Pinpoint the cell where the given text exists, returning its (x, y) midpoint coordinate. 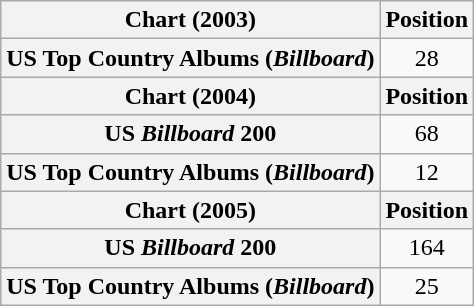
164 (427, 248)
68 (427, 134)
12 (427, 172)
Chart (2004) (190, 96)
28 (427, 58)
Chart (2005) (190, 210)
Chart (2003) (190, 20)
25 (427, 286)
